Output the (x, y) coordinate of the center of the cell containing the given text.  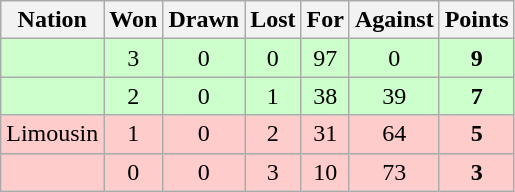
31 (325, 134)
73 (394, 172)
7 (476, 96)
38 (325, 96)
For (325, 20)
10 (325, 172)
Lost (273, 20)
Points (476, 20)
9 (476, 58)
39 (394, 96)
97 (325, 58)
64 (394, 134)
Won (134, 20)
Against (394, 20)
Limousin (52, 134)
Drawn (204, 20)
Nation (52, 20)
5 (476, 134)
